Scan for the cell matching the given text and deliver its (X, Y) coordinate at center. 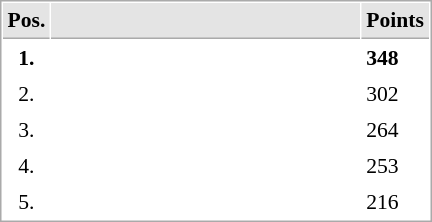
4. (26, 165)
Pos. (26, 21)
302 (396, 93)
264 (396, 129)
Points (396, 21)
253 (396, 165)
348 (396, 57)
1. (26, 57)
5. (26, 201)
216 (396, 201)
3. (26, 129)
2. (26, 93)
